Provide the (x, y) coordinate of the cell's center where the given text is located.  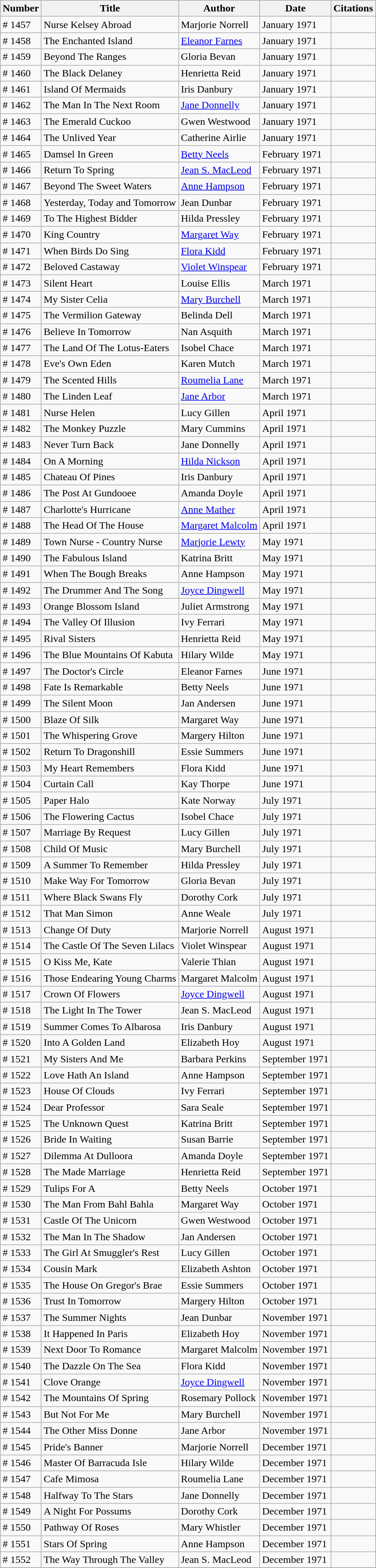
Citations (353, 8)
# 1480 (21, 396)
Castle Of The Unicorn (110, 1220)
# 1499 (21, 703)
King Country (110, 235)
Eve's Own Eden (110, 364)
Nan Asquith (219, 332)
Tulips For A (110, 1188)
# 1462 (21, 105)
Sara Seale (219, 1107)
The Doctor's Circle (110, 671)
That Man Simon (110, 913)
The Girl At Smuggler's Rest (110, 1253)
# 1489 (21, 542)
Nurse Kelsey Abroad (110, 25)
The Way Through The Valley (110, 1560)
The Silent Moon (110, 703)
Beloved Castaway (110, 267)
Stars Of Spring (110, 1544)
Nurse Helen (110, 412)
The Flowering Cactus (110, 816)
The Man In The Shadow (110, 1237)
Susan Barrie (219, 1140)
# 1516 (21, 978)
# 1486 (21, 493)
# 1549 (21, 1512)
Halfway To The Stars (110, 1495)
# 1466 (21, 170)
The Drummer And The Song (110, 590)
Juliet Armstrong (219, 606)
Town Nurse - Country Nurse (110, 542)
# 1470 (21, 235)
# 1544 (21, 1430)
# 1532 (21, 1237)
# 1477 (21, 348)
# 1529 (21, 1188)
# 1521 (21, 1059)
Chateau Of Pines (110, 477)
Yesterday, Today and Tomorrow (110, 203)
The Dazzle On The Sea (110, 1366)
Kay Thorpe (219, 784)
# 1508 (21, 849)
# 1546 (21, 1463)
Damsel In Green (110, 154)
Beyond The Sweet Waters (110, 186)
Marjorie Lewty (219, 542)
Title (110, 8)
Valerie Thian (219, 962)
# 1543 (21, 1414)
# 1527 (21, 1156)
# 1482 (21, 428)
Mary Cummins (219, 428)
Change Of Duty (110, 929)
# 1531 (21, 1220)
The Made Marriage (110, 1172)
# 1479 (21, 380)
Master Of Barracuda Isle (110, 1463)
Cafe Mimosa (110, 1479)
The Blue Mountains Of Kabuta (110, 655)
The Enchanted Island (110, 41)
# 1487 (21, 510)
# 1473 (21, 283)
# 1468 (21, 203)
# 1520 (21, 1043)
# 1541 (21, 1382)
Bride In Waiting (110, 1140)
# 1538 (21, 1334)
Orange Blossom Island (110, 606)
# 1457 (21, 25)
Cousin Mark (110, 1269)
Kate Norway (219, 800)
The Summer Nights (110, 1317)
# 1474 (21, 299)
The Land Of The Lotus-Eaters (110, 348)
Trust In Tomorrow (110, 1301)
# 1518 (21, 1011)
The Vermilion Gateway (110, 315)
Elizabeth Ashton (219, 1269)
# 1533 (21, 1253)
When Birds Do Sing (110, 251)
# 1524 (21, 1107)
# 1552 (21, 1560)
My Sister Celia (110, 299)
Love Hath An Island (110, 1075)
# 1459 (21, 57)
# 1517 (21, 994)
# 1501 (21, 736)
Pathway Of Roses (110, 1528)
Make Way For Tomorrow (110, 881)
# 1475 (21, 315)
Into A Golden Land (110, 1043)
# 1548 (21, 1495)
# 1519 (21, 1027)
Date (295, 8)
# 1540 (21, 1366)
The Unknown Quest (110, 1123)
Catherine Airlie (219, 138)
# 1522 (21, 1075)
# 1476 (21, 332)
The Whispering Grove (110, 736)
Crown Of Flowers (110, 994)
The House On Gregor's Brae (110, 1285)
Dear Professor (110, 1107)
# 1481 (21, 412)
# 1472 (21, 267)
# 1505 (21, 800)
# 1467 (21, 186)
Author (219, 8)
Fate Is Remarkable (110, 687)
The Scented Hills (110, 380)
# 1493 (21, 606)
# 1496 (21, 655)
# 1458 (21, 41)
Anne Mather (219, 510)
Hilda Nickson (219, 461)
# 1523 (21, 1091)
Next Door To Romance (110, 1350)
The Post At Gundooee (110, 493)
# 1497 (21, 671)
# 1542 (21, 1398)
Curtain Call (110, 784)
# 1485 (21, 477)
# 1483 (21, 445)
My Heart Remembers (110, 768)
Beyond The Ranges (110, 57)
The Light In The Tower (110, 1011)
Return To Dragonshill (110, 752)
Pride's Banner (110, 1447)
# 1484 (21, 461)
# 1504 (21, 784)
My Sisters And Me (110, 1059)
# 1534 (21, 1269)
Karen Mutch (219, 364)
Child Of Music (110, 849)
Charlotte's Hurricane (110, 510)
The Other Miss Donne (110, 1430)
# 1491 (21, 574)
The Emerald Cuckoo (110, 121)
# 1528 (21, 1172)
# 1551 (21, 1544)
The Man From Bahl Bahla (110, 1204)
A Night For Possums (110, 1512)
# 1509 (21, 865)
# 1460 (21, 73)
# 1550 (21, 1528)
# 1494 (21, 622)
Summer Comes To Albarosa (110, 1027)
But Not For Me (110, 1414)
# 1498 (21, 687)
The Fabulous Island (110, 558)
# 1526 (21, 1140)
# 1507 (21, 833)
Silent Heart (110, 283)
Mary Whistler (219, 1528)
# 1510 (21, 881)
# 1515 (21, 962)
Marriage By Request (110, 833)
The Monkey Puzzle (110, 428)
# 1512 (21, 913)
Where Black Swans Fly (110, 897)
Those Endearing Young Charms (110, 978)
O Kiss Me, Kate (110, 962)
# 1525 (21, 1123)
Blaze Of Silk (110, 720)
# 1503 (21, 768)
# 1539 (21, 1350)
Clove Orange (110, 1382)
Belinda Dell (219, 315)
# 1492 (21, 590)
# 1547 (21, 1479)
# 1514 (21, 946)
# 1506 (21, 816)
Paper Halo (110, 800)
Number (21, 8)
A Summer To Remember (110, 865)
# 1545 (21, 1447)
# 1502 (21, 752)
# 1465 (21, 154)
Rival Sisters (110, 639)
# 1461 (21, 89)
The Castle Of The Seven Lilacs (110, 946)
To The Highest Bidder (110, 219)
# 1471 (21, 251)
Island Of Mermaids (110, 89)
The Linden Leaf (110, 396)
The Black Delaney (110, 73)
Dilemma At Dulloora (110, 1156)
When The Bough Breaks (110, 574)
The Man In The Next Room (110, 105)
# 1537 (21, 1317)
# 1488 (21, 526)
Believe In Tomorrow (110, 332)
# 1469 (21, 219)
# 1511 (21, 897)
# 1464 (21, 138)
Return To Spring (110, 170)
It Happened In Paris (110, 1334)
# 1463 (21, 121)
The Mountains Of Spring (110, 1398)
House Of Clouds (110, 1091)
# 1530 (21, 1204)
The Head Of The House (110, 526)
Never Turn Back (110, 445)
Louise Ellis (219, 283)
# 1513 (21, 929)
# 1478 (21, 364)
The Unlived Year (110, 138)
# 1536 (21, 1301)
On A Morning (110, 461)
Rosemary Pollock (219, 1398)
The Valley Of Illusion (110, 622)
# 1500 (21, 720)
# 1490 (21, 558)
# 1495 (21, 639)
Anne Weale (219, 913)
# 1535 (21, 1285)
Barbara Perkins (219, 1059)
